Capture the cell that displays the provided text and extract its (x, y) central coordinate. 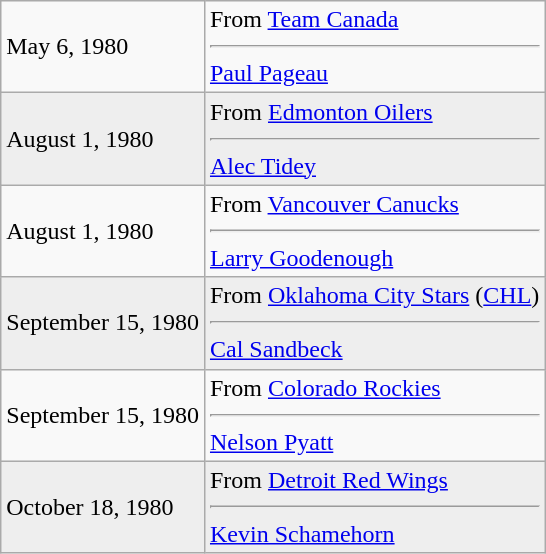
From Oklahoma City Stars (CHL)Cal Sandbeck (374, 323)
From Edmonton OilersAlec Tidey (374, 139)
May 6, 1980 (103, 47)
From Vancouver CanucksLarry Goodenough (374, 231)
From Colorado RockiesNelson Pyatt (374, 415)
From Team CanadaPaul Pageau (374, 47)
From Detroit Red WingsKevin Schamehorn (374, 507)
October 18, 1980 (103, 507)
